Determine the (x, y) coordinate at the center of the cell enclosing the given text.  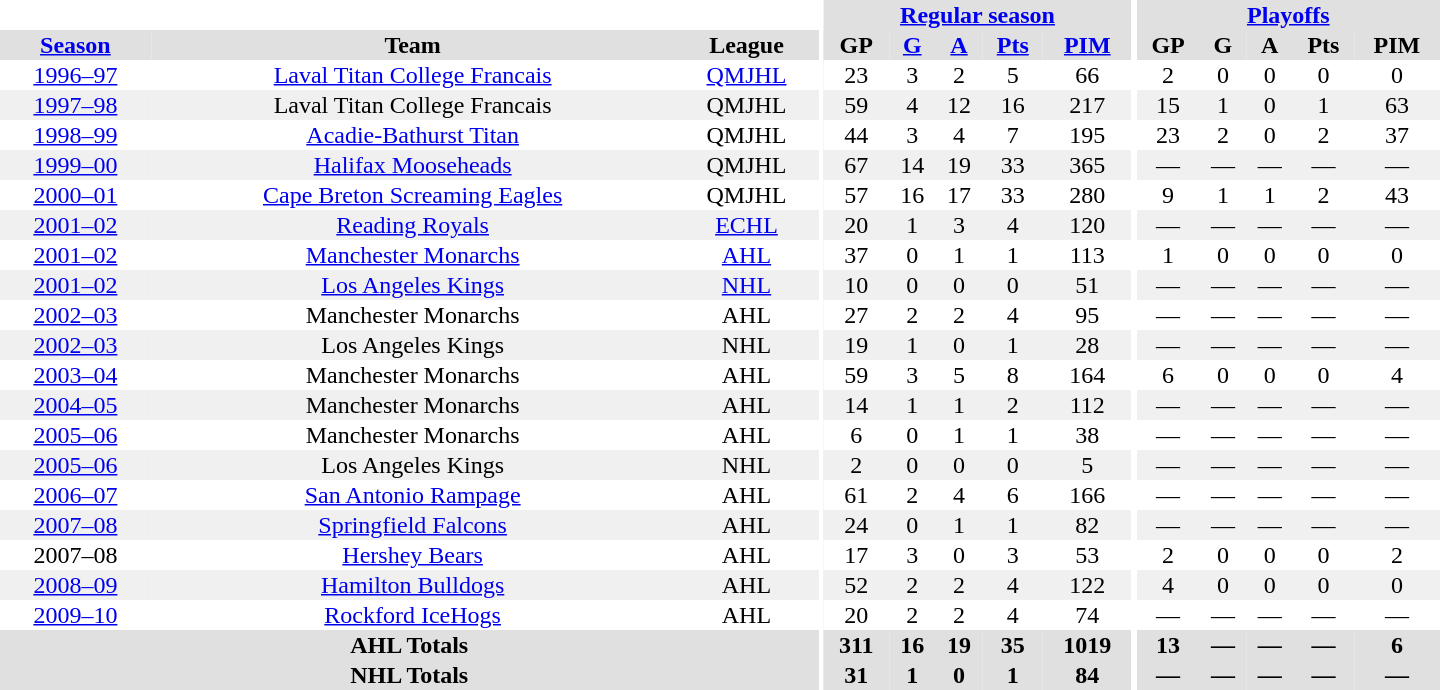
10 (856, 285)
95 (1087, 315)
Hamilton Bulldogs (413, 585)
Cape Breton Screaming Eagles (413, 195)
74 (1087, 615)
12 (960, 105)
66 (1087, 75)
311 (856, 645)
82 (1087, 525)
Halifax Mooseheads (413, 165)
113 (1087, 255)
38 (1087, 435)
164 (1087, 375)
27 (856, 315)
9 (1168, 195)
43 (1397, 195)
120 (1087, 225)
280 (1087, 195)
44 (856, 135)
San Antonio Rampage (413, 495)
Springfield Falcons (413, 525)
Hershey Bears (413, 555)
AHL Totals (409, 645)
League (747, 45)
84 (1087, 675)
Regular season (978, 15)
31 (856, 675)
112 (1087, 405)
15 (1168, 105)
67 (856, 165)
24 (856, 525)
1997–98 (76, 105)
Season (76, 45)
2009–10 (76, 615)
Playoffs (1288, 15)
63 (1397, 105)
51 (1087, 285)
61 (856, 495)
Acadie-Bathurst Titan (413, 135)
365 (1087, 165)
57 (856, 195)
Team (413, 45)
1996–97 (76, 75)
195 (1087, 135)
166 (1087, 495)
2004–05 (76, 405)
2008–09 (76, 585)
122 (1087, 585)
Reading Royals (413, 225)
35 (1012, 645)
1999–00 (76, 165)
28 (1087, 345)
217 (1087, 105)
Rockford IceHogs (413, 615)
2000–01 (76, 195)
1998–99 (76, 135)
2006–07 (76, 495)
53 (1087, 555)
7 (1012, 135)
13 (1168, 645)
ECHL (747, 225)
NHL Totals (409, 675)
8 (1012, 375)
2003–04 (76, 375)
52 (856, 585)
1019 (1087, 645)
